Return (x, y) of the center of cell containing provided text 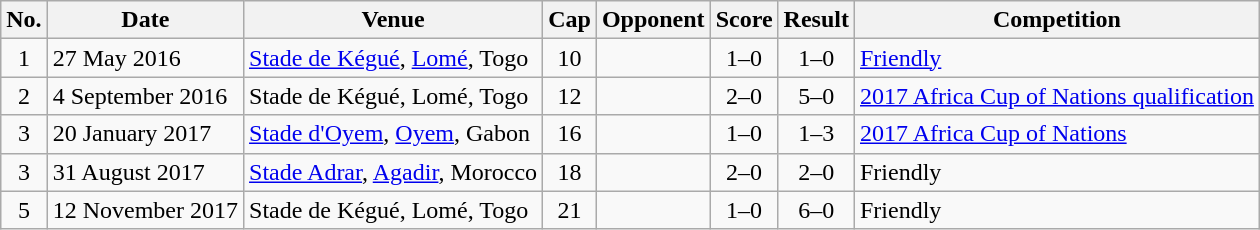
Opponent (653, 20)
Score (744, 20)
Cap (570, 20)
2 (24, 96)
10 (570, 58)
1 (24, 58)
5 (24, 210)
2017 Africa Cup of Nations qualification (1056, 96)
12 November 2017 (145, 210)
2017 Africa Cup of Nations (1056, 134)
Result (816, 20)
Venue (394, 20)
Stade d'Oyem, Oyem, Gabon (394, 134)
Date (145, 20)
31 August 2017 (145, 172)
21 (570, 210)
6–0 (816, 210)
12 (570, 96)
Stade Adrar, Agadir, Morocco (394, 172)
4 September 2016 (145, 96)
No. (24, 20)
5–0 (816, 96)
27 May 2016 (145, 58)
20 January 2017 (145, 134)
16 (570, 134)
Competition (1056, 20)
18 (570, 172)
1–3 (816, 134)
